Determine the (x, y) coordinate at the center of the cell enclosing the given text.  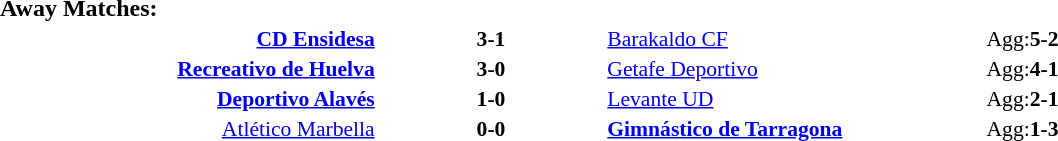
Getafe Deportivo (795, 68)
3-0 (492, 68)
Barakaldo CF (795, 38)
3-1 (492, 38)
Levante UD (795, 98)
1-0 (492, 98)
